Extract the (x, y) coordinate from the center of the cell holding the provided text.  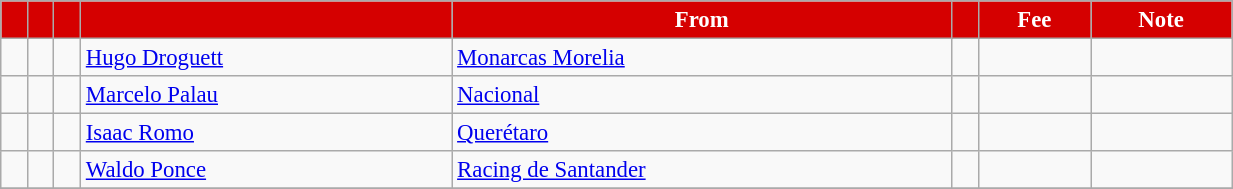
Fee (1034, 20)
Hugo Droguett (266, 58)
Note (1162, 20)
Isaac Romo (266, 133)
Racing de Santander (702, 170)
Nacional (702, 95)
Marcelo Palau (266, 95)
Waldo Ponce (266, 170)
Monarcas Morelia (702, 58)
Querétaro (702, 133)
From (702, 20)
